Output the [X, Y] coordinate of the center of the cell containing the given text.  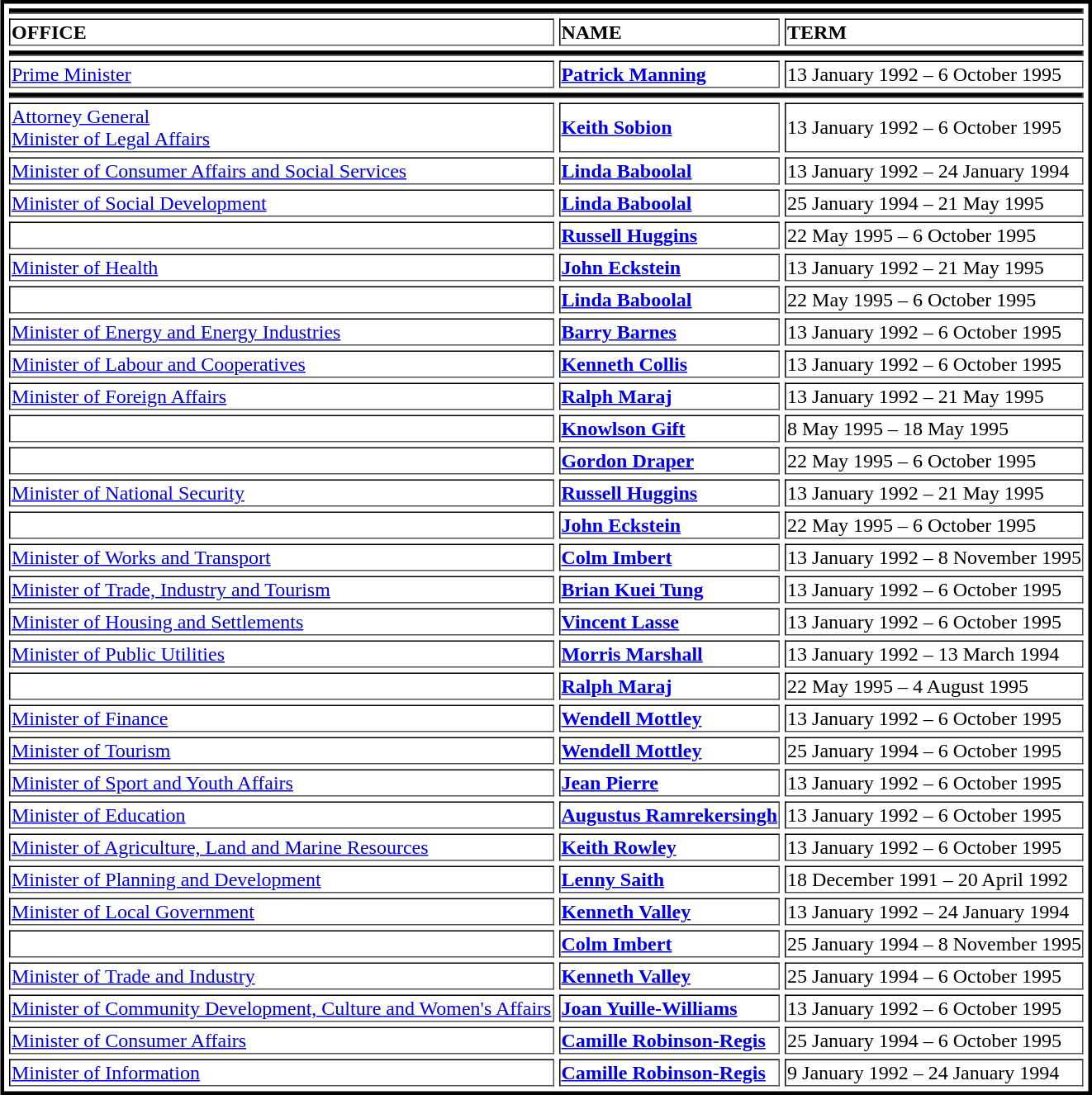
Minister of Tourism [281, 750]
OFFICE [281, 31]
22 May 1995 – 4 August 1995 [934, 685]
Minister of Planning and Development [281, 879]
Knowlson Gift [669, 428]
25 January 1994 – 21 May 1995 [934, 203]
Jean Pierre [669, 783]
Minister of Labour and Cooperatives [281, 363]
Morris Marshall [669, 654]
Lenny Saith [669, 879]
Gordon Draper [669, 461]
Minister of Community Development, Culture and Women's Affairs [281, 1007]
Augustus Ramrekersingh [669, 814]
Vincent Lasse [669, 621]
TERM [934, 31]
Minister of Trade and Industry [281, 976]
Minister of Works and Transport [281, 557]
Keith Rowley [669, 847]
Patrick Manning [669, 74]
Keith Sobion [669, 127]
Minister of Education [281, 814]
Minister of Consumer Affairs and Social Services [281, 170]
Kenneth Collis [669, 363]
Minister of Social Development [281, 203]
Minister of Sport and Youth Affairs [281, 783]
Minister of Information [281, 1072]
Attorney GeneralMinister of Legal Affairs [281, 127]
25 January 1994 – 8 November 1995 [934, 943]
Minister of Energy and Energy Industries [281, 332]
Minister of Consumer Affairs [281, 1040]
Minister of Agriculture, Land and Marine Resources [281, 847]
Minister of Health [281, 268]
Minister of Public Utilities [281, 654]
13 January 1992 – 13 March 1994 [934, 654]
Minister of Trade, Industry and Tourism [281, 590]
Joan Yuille-Williams [669, 1007]
Minister of Housing and Settlements [281, 621]
9 January 1992 – 24 January 1994 [934, 1072]
8 May 1995 – 18 May 1995 [934, 428]
Minister of National Security [281, 492]
18 December 1991 – 20 April 1992 [934, 879]
Prime Minister [281, 74]
13 January 1992 – 8 November 1995 [934, 557]
Minister of Foreign Affairs [281, 396]
Minister of Finance [281, 718]
Minister of Local Government [281, 912]
NAME [669, 31]
Barry Barnes [669, 332]
Brian Kuei Tung [669, 590]
